Find where the given text appears and provide that cell's center as [X, Y] coordinate. 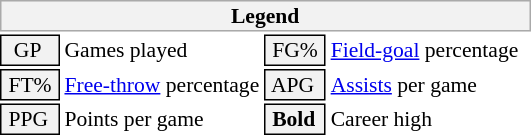
APG [295, 85]
FT% [30, 85]
Legend [265, 16]
GP [30, 50]
Assists per game [430, 85]
Games played [162, 50]
Free-throw percentage [162, 85]
FG% [295, 50]
Field-goal percentage [430, 50]
